From the cell containing the given text, extract its center point as [X, Y] coordinate. 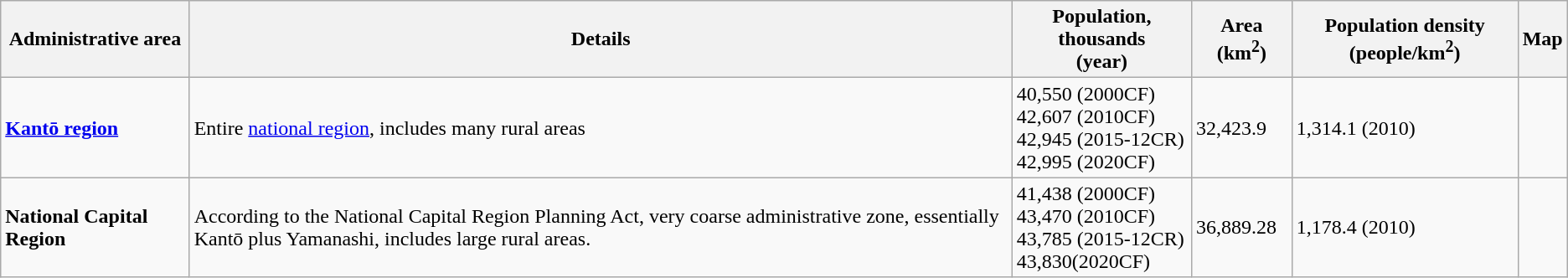
32,423.9 [1242, 127]
1,314.1 (2010) [1405, 127]
Population, thousands(year) [1101, 39]
Administrative area [95, 39]
1,178.4 (2010) [1405, 228]
40,550 (2000CF)42,607 (2010CF)42,945 (2015-12CR)42,995 (2020CF) [1101, 127]
Population density (people/km2) [1405, 39]
Kantō region [95, 127]
Area (km2) [1242, 39]
36,889.28 [1242, 228]
Map [1543, 39]
Entire national region, includes many rural areas [601, 127]
41,438 (2000CF)43,470 (2010CF)43,785 (2015-12CR)43,830(2020CF) [1101, 228]
According to the National Capital Region Planning Act, very coarse administrative zone, essentially Kantō plus Yamanashi, includes large rural areas. [601, 228]
Details [601, 39]
National Capital Region [95, 228]
